From the cell containing the given text, extract its center point as (x, y) coordinate. 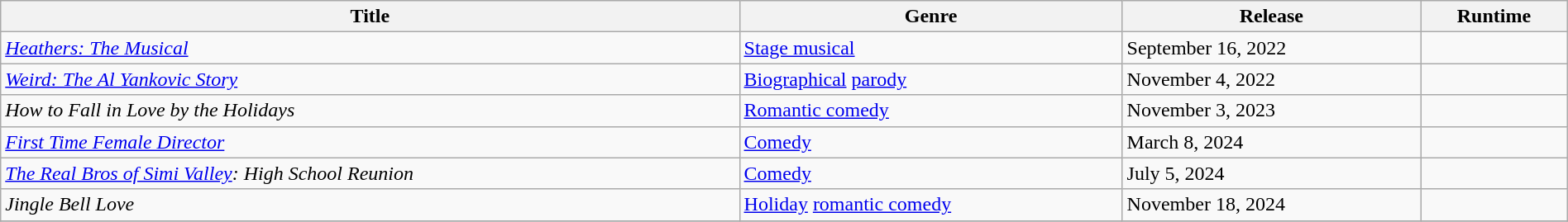
How to Fall in Love by the Holidays (370, 111)
November 18, 2024 (1271, 205)
Biographical parody (931, 79)
Stage musical (931, 48)
July 5, 2024 (1271, 173)
September 16, 2022 (1271, 48)
November 3, 2023 (1271, 111)
Runtime (1494, 17)
Genre (931, 17)
Romantic comedy (931, 111)
Release (1271, 17)
Title (370, 17)
The Real Bros of Simi Valley: High School Reunion (370, 173)
Weird: The Al Yankovic Story (370, 79)
Jingle Bell Love (370, 205)
Holiday romantic comedy (931, 205)
November 4, 2022 (1271, 79)
March 8, 2024 (1271, 142)
First Time Female Director (370, 142)
Heathers: The Musical (370, 48)
